For the text-containing cell, return its midpoint in [x, y] coordinate format. 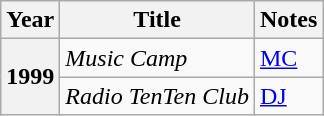
Year [30, 20]
Title [158, 20]
Notes [288, 20]
MC [288, 58]
Music Camp [158, 58]
Radio TenTen Club [158, 96]
DJ [288, 96]
1999 [30, 77]
